Return (x, y) of the center of cell containing provided text 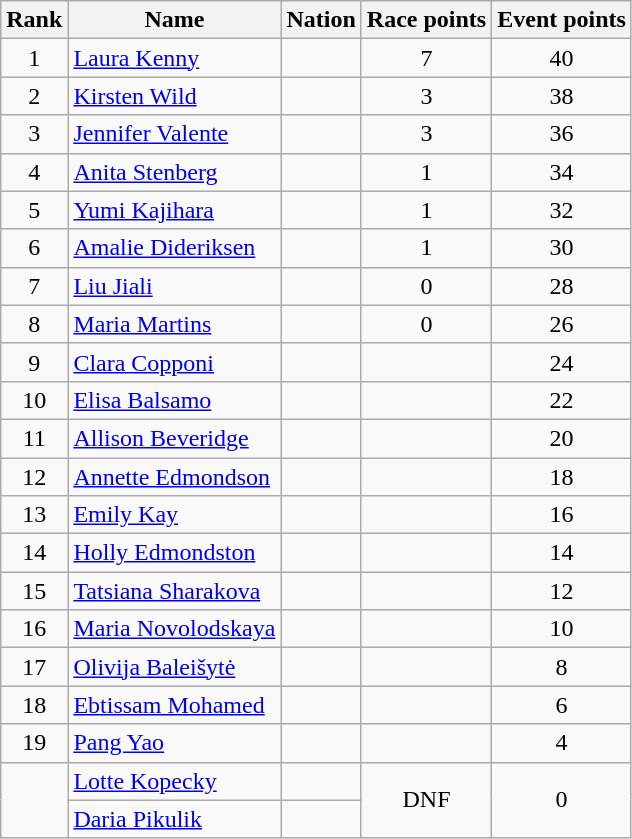
Maria Martins (174, 324)
Jennifer Valente (174, 134)
Laura Kenny (174, 58)
22 (562, 400)
Anita Stenberg (174, 172)
Allison Beveridge (174, 438)
Race points (426, 20)
Rank (34, 20)
Event points (562, 20)
15 (34, 591)
9 (34, 362)
19 (34, 743)
11 (34, 438)
40 (562, 58)
Holly Edmondston (174, 553)
30 (562, 248)
28 (562, 286)
Elisa Balsamo (174, 400)
24 (562, 362)
Daria Pikulik (174, 819)
Clara Copponi (174, 362)
Pang Yao (174, 743)
20 (562, 438)
26 (562, 324)
36 (562, 134)
Annette Edmondson (174, 477)
17 (34, 667)
DNF (426, 800)
5 (34, 210)
Kirsten Wild (174, 96)
Liu Jiali (174, 286)
32 (562, 210)
34 (562, 172)
Tatsiana Sharakova (174, 591)
Lotte Kopecky (174, 781)
Yumi Kajihara (174, 210)
38 (562, 96)
Nation (321, 20)
13 (34, 515)
Emily Kay (174, 515)
Amalie Dideriksen (174, 248)
Maria Novolodskaya (174, 629)
Olivija Baleišytė (174, 667)
2 (34, 96)
Ebtissam Mohamed (174, 705)
Name (174, 20)
